Detect which cell encompasses the target text, then output its [X, Y] center coordinate. 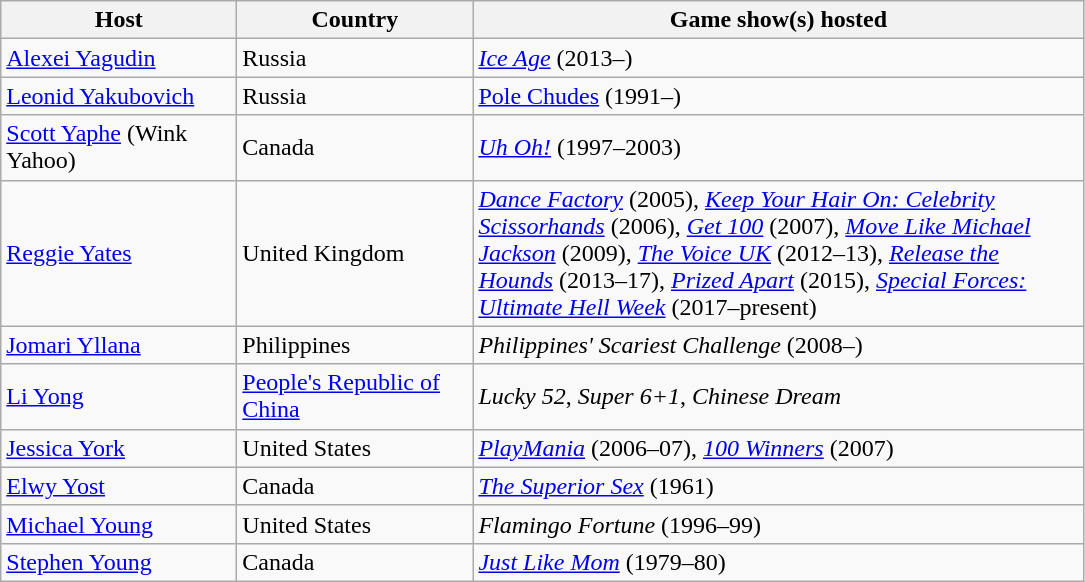
Reggie Yates [119, 253]
Pole Chudes (1991–) [778, 96]
Country [355, 20]
Ice Age (2013–) [778, 58]
Lucky 52, Super 6+1, Chinese Dream [778, 396]
Scott Yaphe (Wink Yahoo) [119, 148]
Li Yong [119, 396]
Philippines [355, 345]
Just Like Mom (1979–80) [778, 562]
The Superior Sex (1961) [778, 486]
People's Republic of China [355, 396]
PlayMania (2006–07), 100 Winners (2007) [778, 448]
Philippines' Scariest Challenge (2008–) [778, 345]
Game show(s) hosted [778, 20]
Flamingo Fortune (1996–99) [778, 524]
Stephen Young [119, 562]
Elwy Yost [119, 486]
Host [119, 20]
Jomari Yllana [119, 345]
Michael Young [119, 524]
Jessica York [119, 448]
Uh Oh! (1997–2003) [778, 148]
Alexei Yagudin [119, 58]
Leonid Yakubovich [119, 96]
United Kingdom [355, 253]
